Scan for the cell matching the given text and deliver its (x, y) coordinate at center. 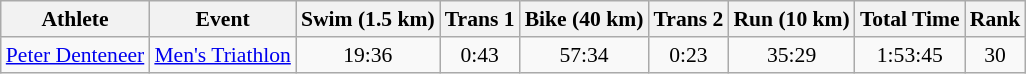
19:36 (368, 55)
1:53:45 (910, 55)
Trans 1 (480, 19)
0:43 (480, 55)
Athlete (76, 19)
Peter Denteneer (76, 55)
Trans 2 (688, 19)
Total Time (910, 19)
Men's Triathlon (222, 55)
Event (222, 19)
Bike (40 km) (584, 19)
30 (996, 55)
Swim (1.5 km) (368, 19)
Run (10 km) (791, 19)
Rank (996, 19)
57:34 (584, 55)
35:29 (791, 55)
0:23 (688, 55)
